Provide the [x, y] coordinate of the cell's center where the given text is located.  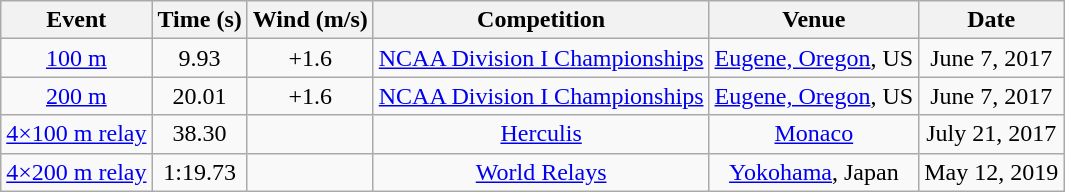
May 12, 2019 [992, 172]
4×200 m relay [76, 172]
Yokohama, Japan [814, 172]
9.93 [200, 58]
July 21, 2017 [992, 134]
Time (s) [200, 20]
100 m [76, 58]
20.01 [200, 96]
Herculis [541, 134]
Date [992, 20]
200 m [76, 96]
Event [76, 20]
Wind (m/s) [310, 20]
Competition [541, 20]
World Relays [541, 172]
38.30 [200, 134]
1:19.73 [200, 172]
4×100 m relay [76, 134]
Venue [814, 20]
Monaco [814, 134]
